Determine the (X, Y) coordinate at the center of the cell enclosing the given text.  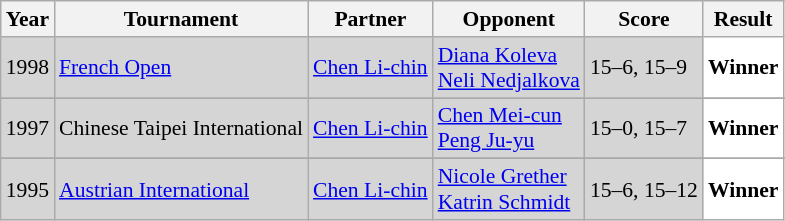
French Open (181, 68)
Opponent (509, 19)
1997 (28, 128)
1995 (28, 190)
Nicole Grether Katrin Schmidt (509, 190)
Result (744, 19)
15–6, 15–12 (644, 190)
Chinese Taipei International (181, 128)
Austrian International (181, 190)
15–6, 15–9 (644, 68)
Year (28, 19)
Chen Mei-cun Peng Ju-yu (509, 128)
Partner (370, 19)
1998 (28, 68)
Diana Koleva Neli Nedjalkova (509, 68)
Score (644, 19)
15–0, 15–7 (644, 128)
Tournament (181, 19)
